Scan for the cell matching the given text and deliver its [X, Y] coordinate at center. 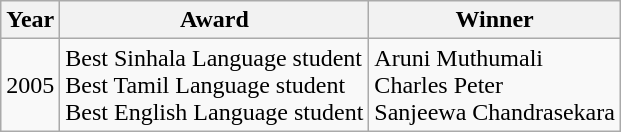
2005 [30, 85]
Year [30, 20]
Winner [495, 20]
Best Sinhala Language studentBest Tamil Language studentBest English Language student [214, 85]
Award [214, 20]
Aruni MuthumaliCharles PeterSanjeewa Chandrasekara [495, 85]
